Identify which cell holds the provided text, then report its [x, y] central coordinate. 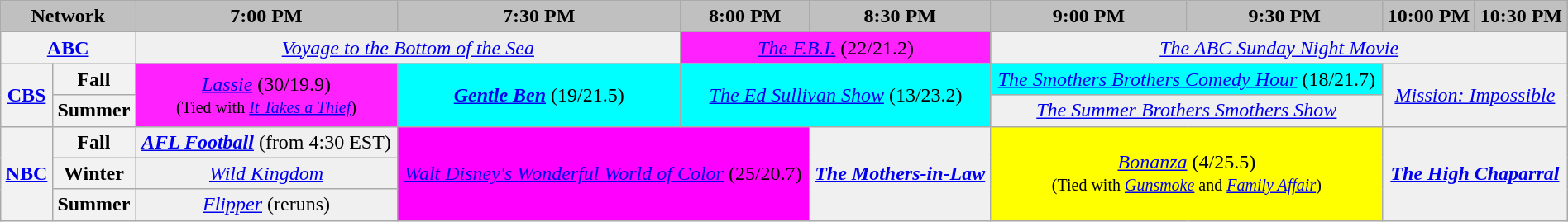
The Ed Sullivan Show (13/23.2) [835, 95]
The High Chaparral [1475, 173]
8:00 PM [744, 17]
Walt Disney's Wonderful World of Color (25/20.7) [603, 173]
Lassie (30/19.9)(Tied with It Takes a Thief) [266, 95]
Gentle Ben (19/21.5) [539, 95]
AFL Football (from 4:30 EST) [266, 142]
7:00 PM [266, 17]
Flipper (reruns) [266, 205]
The Summer Brothers Smothers Show [1186, 111]
The ABC Sunday Night Movie [1279, 48]
The F.B.I. (22/21.2) [835, 48]
The Mothers-in-Law [900, 173]
10:30 PM [1521, 17]
10:00 PM [1429, 17]
9:30 PM [1285, 17]
Mission: Impossible [1475, 95]
CBS [26, 95]
8:30 PM [900, 17]
Network [68, 17]
NBC [26, 173]
Bonanza (4/25.5)(Tied with Gunsmoke and Family Affair) [1186, 173]
Voyage to the Bottom of the Sea [409, 48]
Winter [93, 173]
ABC [68, 48]
The Smothers Brothers Comedy Hour (18/21.7) [1186, 79]
9:00 PM [1088, 17]
Wild Kingdom [266, 173]
7:30 PM [539, 17]
